Pinpoint the cell where the given text exists, returning its (X, Y) midpoint coordinate. 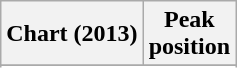
Chart (2013) (72, 34)
Peakposition (189, 34)
